Pinpoint the cell where the given text exists, returning its (X, Y) midpoint coordinate. 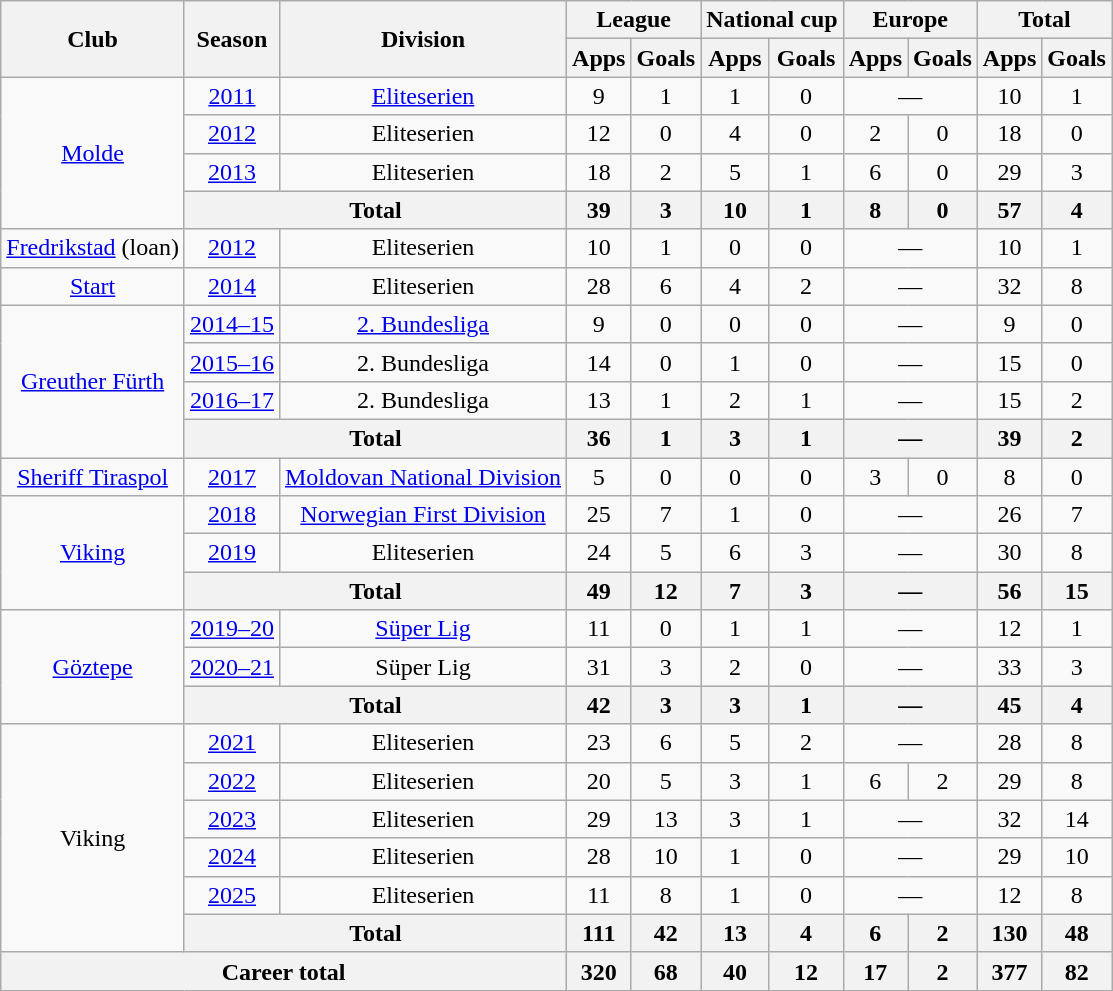
Fredrikstad (loan) (93, 248)
25 (599, 515)
68 (666, 971)
2020–21 (232, 667)
24 (599, 553)
2011 (232, 96)
Norwegian First Division (422, 515)
2016–17 (232, 400)
2025 (232, 895)
2015–16 (232, 362)
Start (93, 286)
56 (1009, 591)
2021 (232, 743)
Club (93, 39)
2019 (232, 553)
Career total (284, 971)
2014 (232, 286)
320 (599, 971)
130 (1009, 933)
2017 (232, 477)
48 (1077, 933)
2023 (232, 819)
2018 (232, 515)
Greuther Fürth (93, 381)
40 (735, 971)
36 (599, 438)
111 (599, 933)
2014–15 (232, 324)
Göztepe (93, 667)
45 (1009, 705)
2013 (232, 172)
2022 (232, 781)
20 (599, 781)
2024 (232, 857)
49 (599, 591)
League (634, 20)
2019–20 (232, 629)
National cup (772, 20)
31 (599, 667)
57 (1009, 210)
377 (1009, 971)
26 (1009, 515)
33 (1009, 667)
82 (1077, 971)
Season (232, 39)
Moldovan National Division (422, 477)
17 (875, 971)
Sheriff Tiraspol (93, 477)
30 (1009, 553)
Europe (910, 20)
23 (599, 743)
Molde (93, 153)
Division (422, 39)
